Determine the [x, y] coordinate at the center of the cell enclosing the given text.  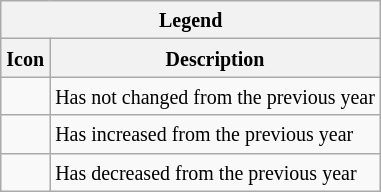
Description [216, 58]
Has not changed from the previous year [216, 96]
Has increased from the previous year [216, 134]
Legend [191, 20]
Has decreased from the previous year [216, 172]
Icon [26, 58]
